Provide the [X, Y] coordinate of the cell's center where the given text is located.  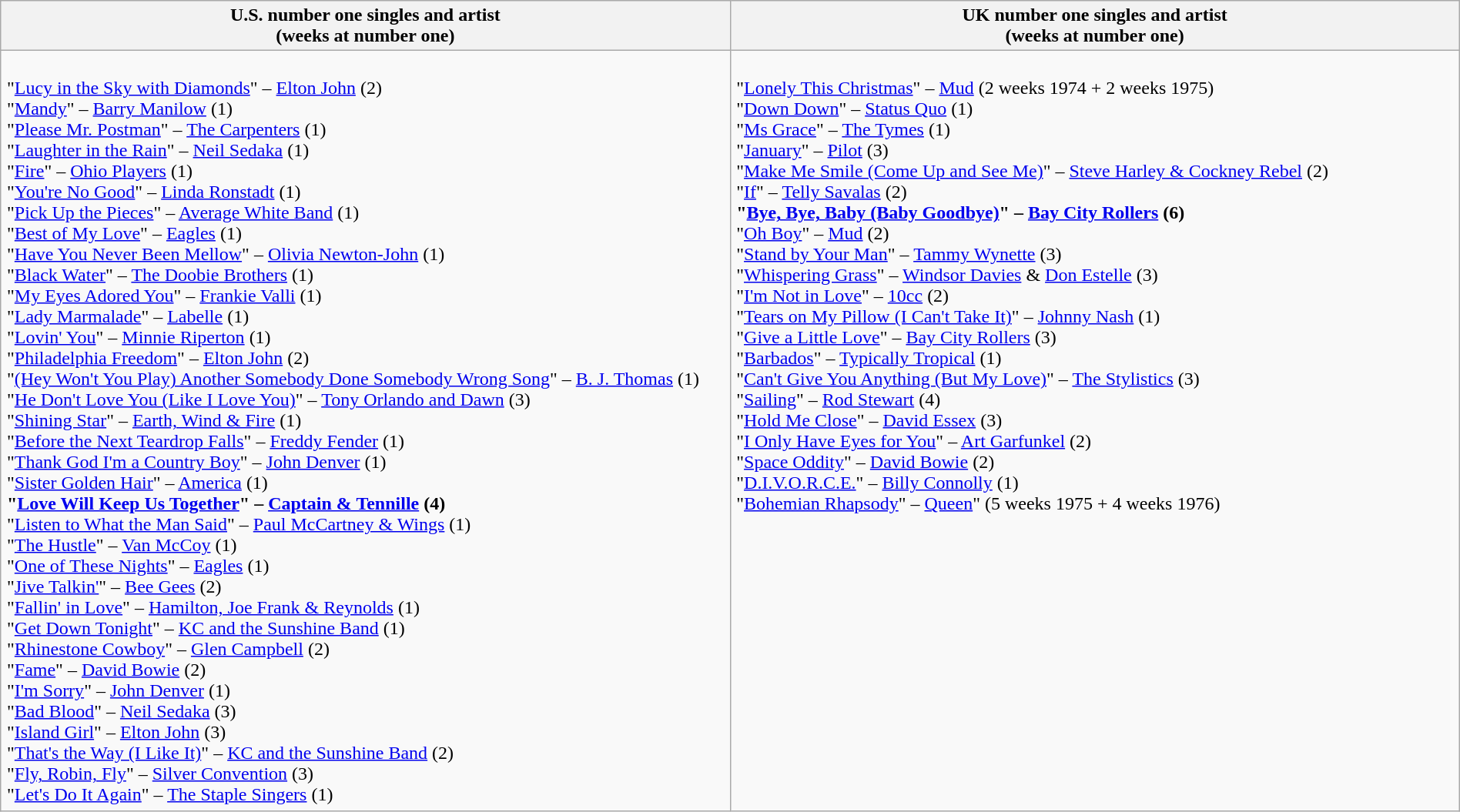
UK number one singles and artist(weeks at number one) [1095, 26]
U.S. number one singles and artist(weeks at number one) [365, 26]
